Determine the (x, y) coordinate at the center of the cell enclosing the given text.  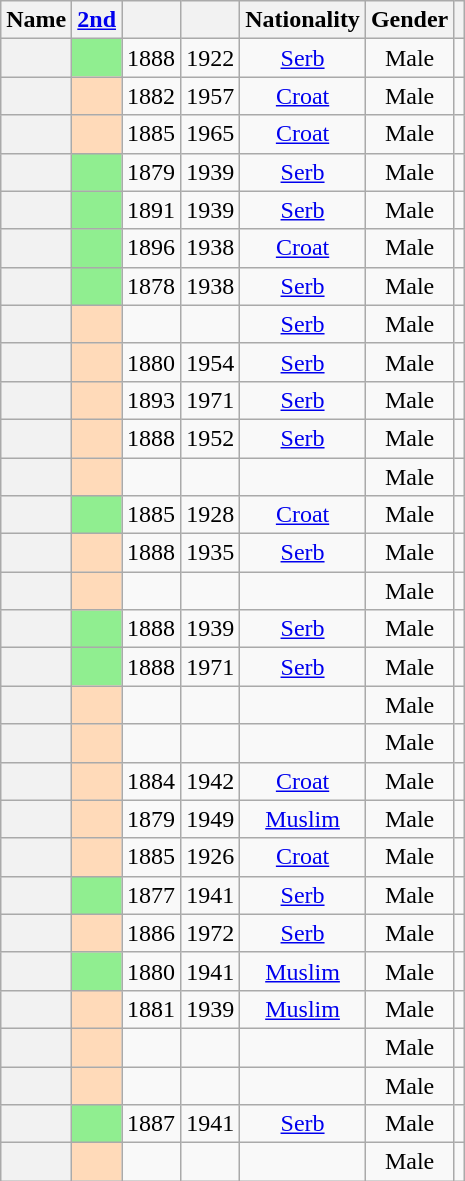
1928 (210, 515)
1972 (210, 933)
1935 (210, 553)
1886 (152, 933)
1922 (210, 58)
1877 (152, 895)
1891 (152, 210)
2nd (97, 20)
Nationality (303, 20)
1881 (152, 1009)
1926 (210, 857)
1882 (152, 96)
1887 (152, 1124)
1965 (210, 134)
1942 (210, 781)
1896 (152, 248)
1878 (152, 286)
1949 (210, 819)
1954 (210, 362)
Name (36, 20)
1884 (152, 781)
1952 (210, 438)
1893 (152, 400)
Gender (409, 20)
1957 (210, 96)
